Locate the cell with the specified text and output its (X, Y) center coordinate. 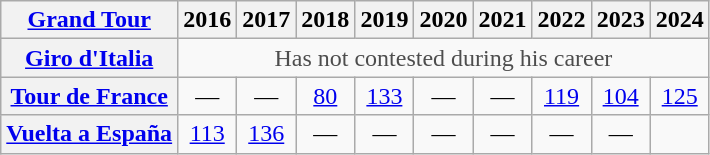
136 (266, 134)
2020 (444, 20)
2016 (208, 20)
2017 (266, 20)
125 (680, 96)
119 (562, 96)
104 (620, 96)
2018 (326, 20)
Has not contested during his career (444, 58)
Vuelta a España (90, 134)
2019 (384, 20)
133 (384, 96)
2024 (680, 20)
113 (208, 134)
2023 (620, 20)
80 (326, 96)
Giro d'Italia (90, 58)
2021 (502, 20)
2022 (562, 20)
Tour de France (90, 96)
Grand Tour (90, 20)
